Capture the cell that displays the provided text and extract its (x, y) central coordinate. 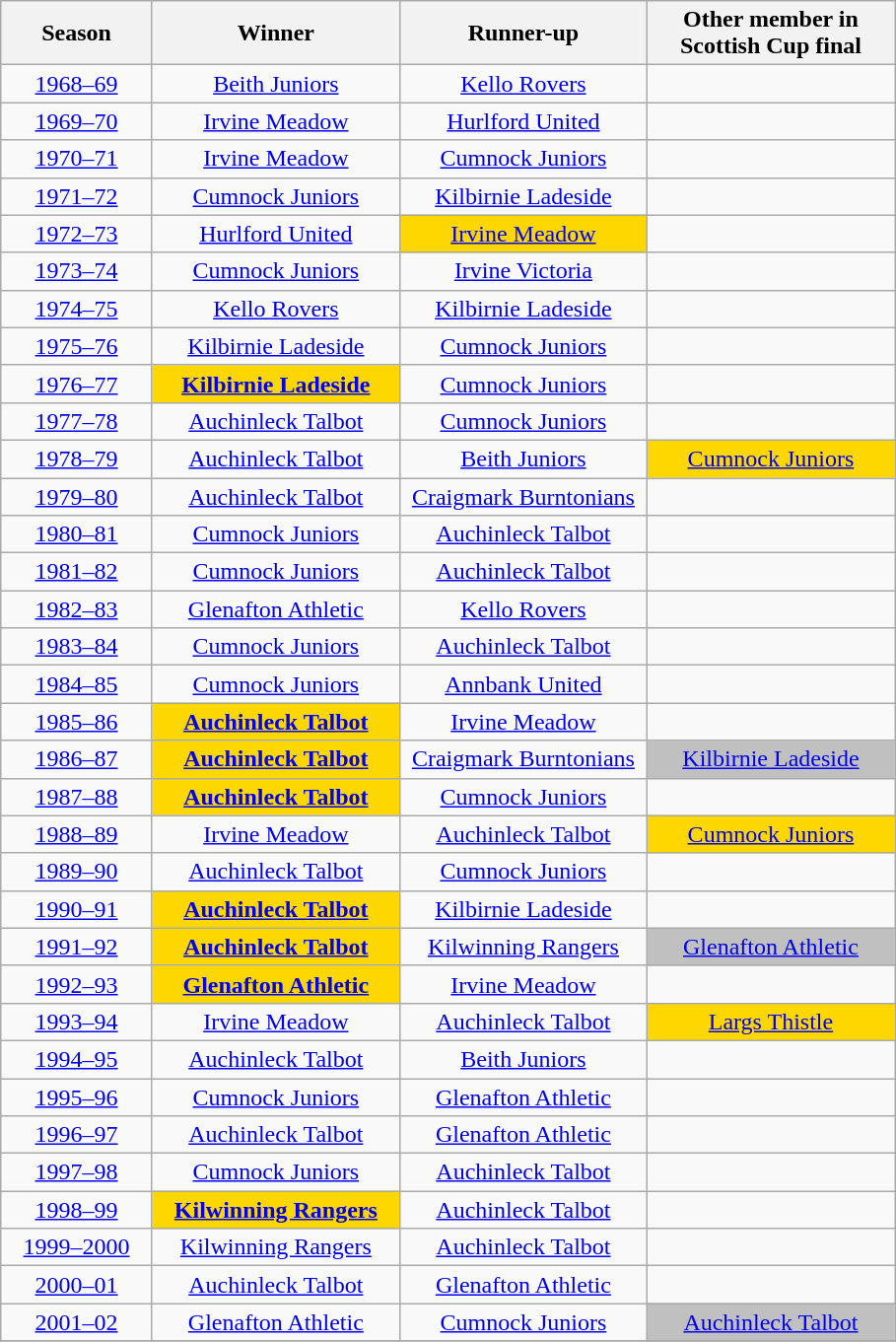
1989–90 (77, 872)
1991–92 (77, 947)
1973–74 (77, 271)
Irvine Victoria (522, 271)
1986–87 (77, 759)
Runner-up (522, 34)
1981–82 (77, 572)
1968–69 (77, 84)
1970–71 (77, 159)
Other member in Scottish Cup final (771, 34)
1996–97 (77, 1135)
Season (77, 34)
1979–80 (77, 496)
1994–95 (77, 1059)
1974–75 (77, 309)
1976–77 (77, 384)
1990–91 (77, 909)
1978–79 (77, 459)
2001–02 (77, 1322)
1988–89 (77, 834)
1998–99 (77, 1210)
1987–88 (77, 797)
1983–84 (77, 647)
1971–72 (77, 196)
1985–86 (77, 722)
1984–85 (77, 684)
1975–76 (77, 346)
Winner (276, 34)
1969–70 (77, 121)
Annbank United (522, 684)
1993–94 (77, 1022)
1999–2000 (77, 1247)
1995–96 (77, 1097)
1992–93 (77, 984)
1982–83 (77, 609)
1972–73 (77, 234)
2000–01 (77, 1285)
1977–78 (77, 421)
1997–98 (77, 1172)
Largs Thistle (771, 1022)
1980–81 (77, 534)
